Pinpoint the cell where the given text exists, returning its [x, y] midpoint coordinate. 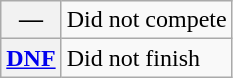
— [31, 20]
Did not finish [146, 58]
Did not compete [146, 20]
DNF [31, 58]
